Determine the [X, Y] coordinate at the center of the cell enclosing the given text.  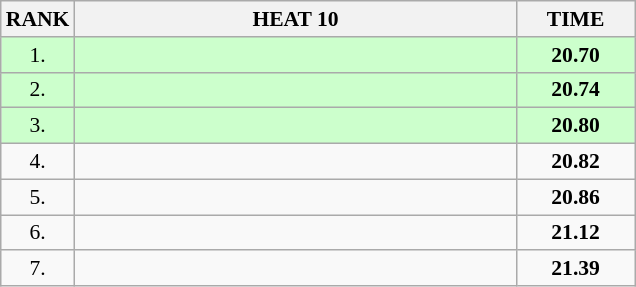
HEAT 10 [295, 19]
20.82 [576, 162]
3. [38, 126]
5. [38, 197]
4. [38, 162]
RANK [38, 19]
21.39 [576, 269]
7. [38, 269]
TIME [576, 19]
6. [38, 233]
20.74 [576, 90]
2. [38, 90]
20.70 [576, 55]
1. [38, 55]
20.86 [576, 197]
21.12 [576, 233]
20.80 [576, 126]
